Provide the [X, Y] coordinate of the cell's center where the given text is located.  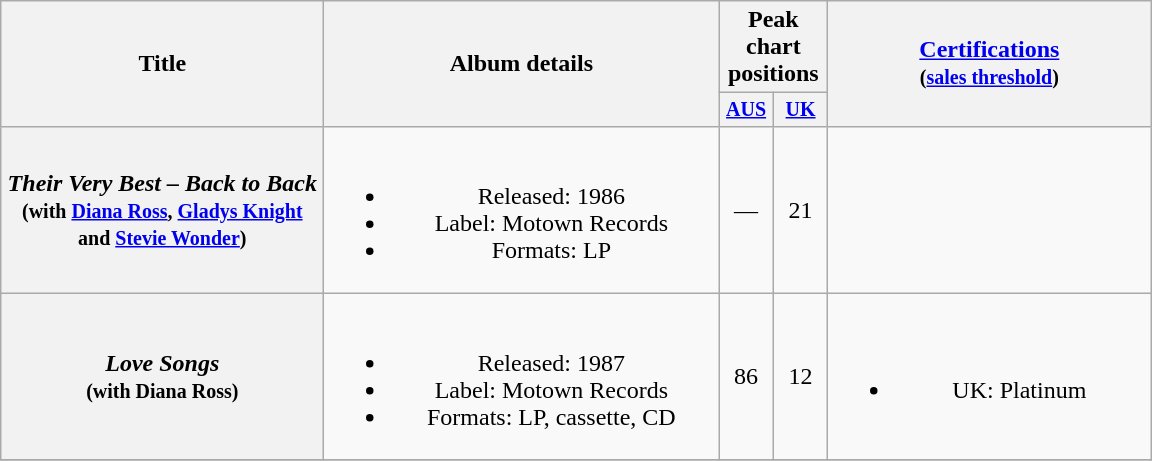
UK: Platinum [990, 376]
Love Songs(with Diana Ross) [162, 376]
UK [800, 110]
— [746, 210]
Album details [522, 64]
Peak chart positions [774, 47]
86 [746, 376]
Title [162, 64]
AUS [746, 110]
12 [800, 376]
Their Very Best – Back to Back(with Diana Ross, Gladys Knight and Stevie Wonder) [162, 210]
21 [800, 210]
Released: 1987Label: Motown RecordsFormats: LP, cassette, CD [522, 376]
Released: 1986Label: Motown RecordsFormats: LP [522, 210]
Certifications(sales threshold) [990, 64]
